Find where the given text appears and provide that cell's center as [x, y] coordinate. 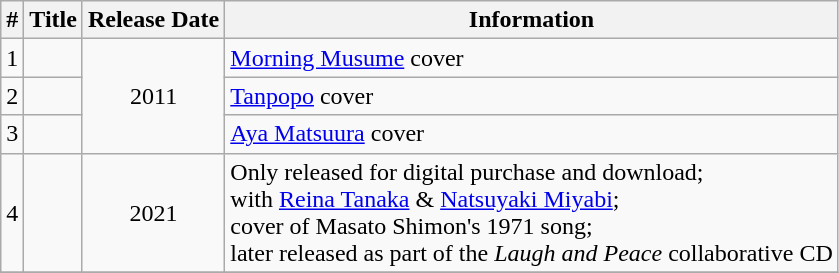
Information [532, 20]
3 [12, 134]
Title [54, 20]
Tanpopo cover [532, 96]
Morning Musume cover [532, 58]
2011 [153, 96]
4 [12, 212]
2021 [153, 212]
Aya Matsuura cover [532, 134]
1 [12, 58]
Release Date [153, 20]
# [12, 20]
2 [12, 96]
